Determine the [X, Y] coordinate at the center of the cell enclosing the given text.  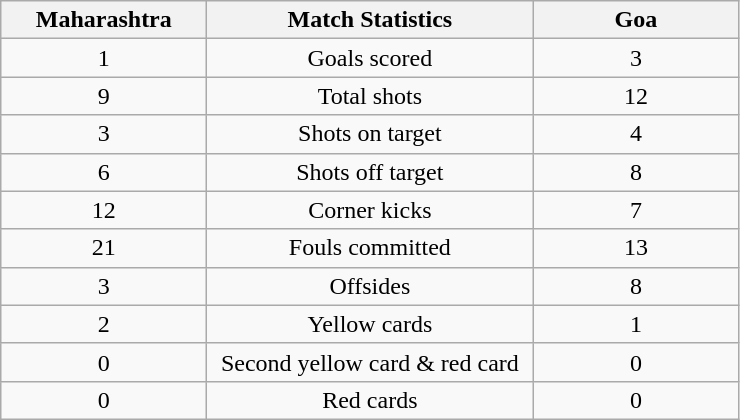
13 [636, 248]
4 [636, 134]
Total shots [370, 96]
Shots off target [370, 172]
9 [104, 96]
Offsides [370, 286]
2 [104, 324]
Second yellow card & red card [370, 362]
Goals scored [370, 58]
Corner kicks [370, 210]
7 [636, 210]
Shots on target [370, 134]
21 [104, 248]
Match Statistics [370, 20]
6 [104, 172]
Yellow cards [370, 324]
Fouls committed [370, 248]
Red cards [370, 400]
Goa [636, 20]
Maharashtra [104, 20]
